Determine the (X, Y) coordinate at the center of the cell enclosing the given text.  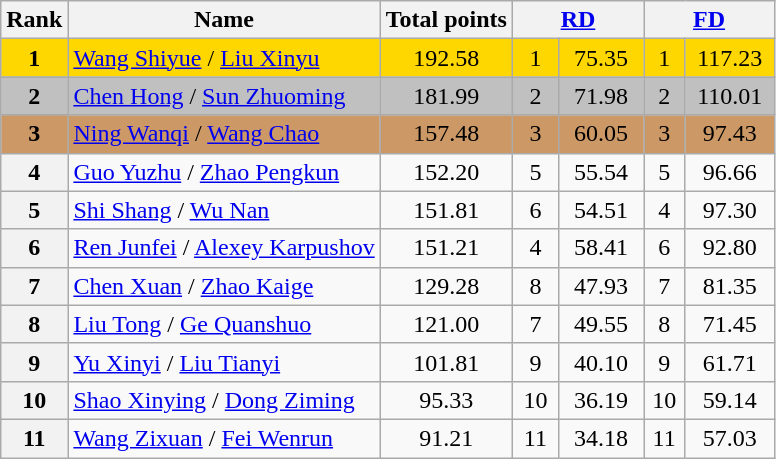
Guo Yuzhu / Zhao Pengkun (224, 172)
36.19 (600, 400)
110.01 (730, 96)
96.66 (730, 172)
181.99 (446, 96)
RD (578, 20)
Chen Xuan / Zhao Kaige (224, 286)
75.35 (600, 58)
157.48 (446, 134)
152.20 (446, 172)
Ning Wanqi / Wang Chao (224, 134)
151.81 (446, 210)
Chen Hong / Sun Zhuoming (224, 96)
121.00 (446, 324)
117.23 (730, 58)
49.55 (600, 324)
54.51 (600, 210)
91.21 (446, 438)
60.05 (600, 134)
97.43 (730, 134)
Shi Shang / Wu Nan (224, 210)
57.03 (730, 438)
192.58 (446, 58)
Ren Junfei / Alexey Karpushov (224, 248)
Wang Shiyue / Liu Xinyu (224, 58)
151.21 (446, 248)
101.81 (446, 362)
129.28 (446, 286)
55.54 (600, 172)
Rank (34, 20)
47.93 (600, 286)
Liu Tong / Ge Quanshuo (224, 324)
Yu Xinyi / Liu Tianyi (224, 362)
59.14 (730, 400)
Name (224, 20)
92.80 (730, 248)
95.33 (446, 400)
34.18 (600, 438)
40.10 (600, 362)
97.30 (730, 210)
FD (710, 20)
61.71 (730, 362)
Total points (446, 20)
81.35 (730, 286)
58.41 (600, 248)
Shao Xinying / Dong Ziming (224, 400)
71.45 (730, 324)
Wang Zixuan / Fei Wenrun (224, 438)
71.98 (600, 96)
